Identify which cell holds the provided text, then report its (x, y) central coordinate. 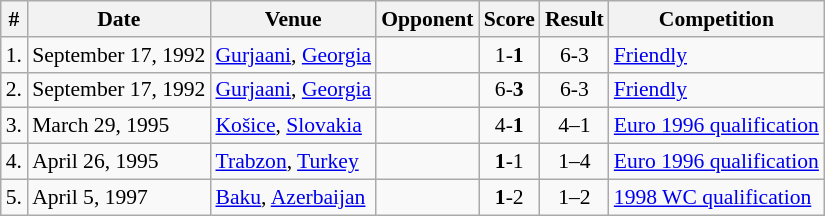
# (14, 19)
Košice, Slovakia (293, 126)
Opponent (428, 19)
4. (14, 162)
5. (14, 197)
1. (14, 55)
Competition (716, 19)
March 29, 1995 (118, 126)
Date (118, 19)
Trabzon, Turkey (293, 162)
1–4 (574, 162)
Result (574, 19)
1-2 (510, 197)
1–2 (574, 197)
2. (14, 90)
1998 WC qualification (716, 197)
4–1 (574, 126)
April 5, 1997 (118, 197)
April 26, 1995 (118, 162)
4-1 (510, 126)
Score (510, 19)
Baku, Azerbaijan (293, 197)
3. (14, 126)
Venue (293, 19)
